Locate the cell with the specified text and output its (x, y) center coordinate. 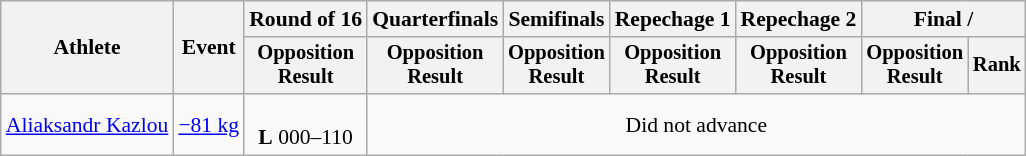
Athlete (88, 48)
Event (208, 48)
Quarterfinals (435, 19)
Rank (997, 66)
Repechage 1 (673, 19)
Round of 16 (306, 19)
Final / (943, 19)
Aliaksandr Kazlou (88, 124)
Repechage 2 (799, 19)
Semifinals (556, 19)
Did not advance (696, 124)
L 000–110 (306, 124)
−81 kg (208, 124)
